Pinpoint the cell where the given text exists, returning its [x, y] midpoint coordinate. 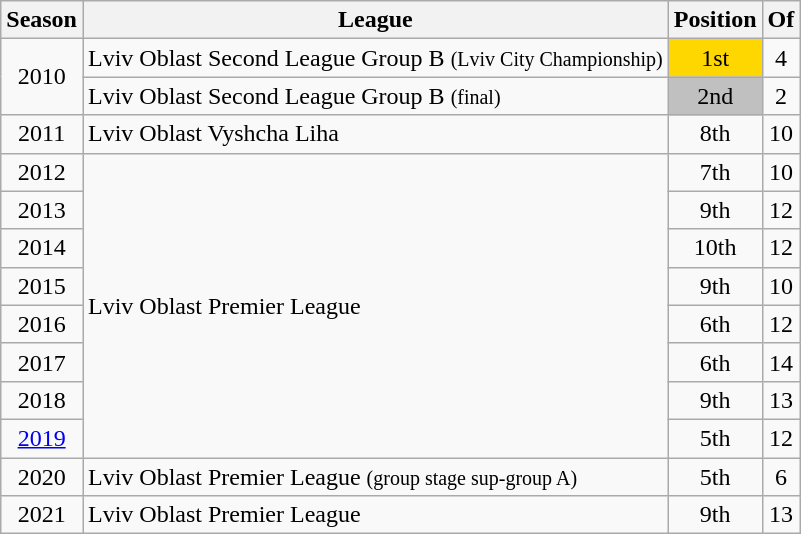
2013 [42, 210]
8th [715, 134]
Of [781, 20]
2014 [42, 248]
Lviv Oblast Second League Group B (final) [375, 96]
Lviv Oblast Premier League (group stage sup-group A) [375, 477]
2017 [42, 362]
2015 [42, 286]
2011 [42, 134]
Season [42, 20]
2020 [42, 477]
2010 [42, 77]
2016 [42, 324]
Lviv Oblast Second League Group B (Lviv City Championship) [375, 58]
2021 [42, 515]
6 [781, 477]
Lviv Oblast Vyshcha Liha [375, 134]
4 [781, 58]
2012 [42, 172]
14 [781, 362]
Position [715, 20]
10th [715, 248]
2019 [42, 438]
1st [715, 58]
2nd [715, 96]
7th [715, 172]
2 [781, 96]
2018 [42, 400]
League [375, 20]
